Provide the (x, y) coordinate of the cell's center where the given text is located.  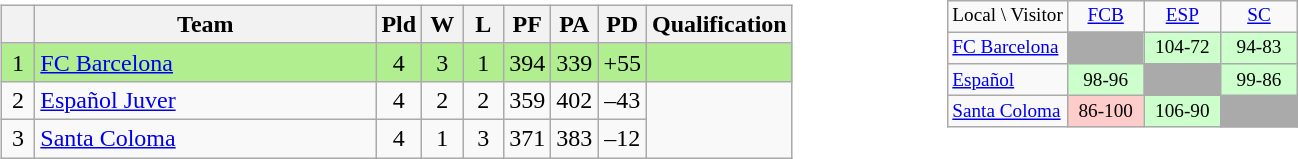
PF (528, 24)
86-100 (1106, 111)
–43 (622, 100)
Team (206, 24)
L (484, 24)
104-72 (1182, 48)
W (442, 24)
371 (528, 138)
99-86 (1260, 80)
98-96 (1106, 80)
–12 (622, 138)
106-90 (1182, 111)
PA (574, 24)
+55 (622, 62)
94-83 (1260, 48)
383 (574, 138)
Español (1008, 80)
402 (574, 100)
PD (622, 24)
Español Juver (206, 100)
359 (528, 100)
SC (1260, 16)
Qualification (719, 24)
ESP (1182, 16)
Pld (399, 24)
FCB (1106, 16)
339 (574, 62)
394 (528, 62)
Local \ Visitor (1008, 16)
